Identify which cell holds the provided text, then report its [x, y] central coordinate. 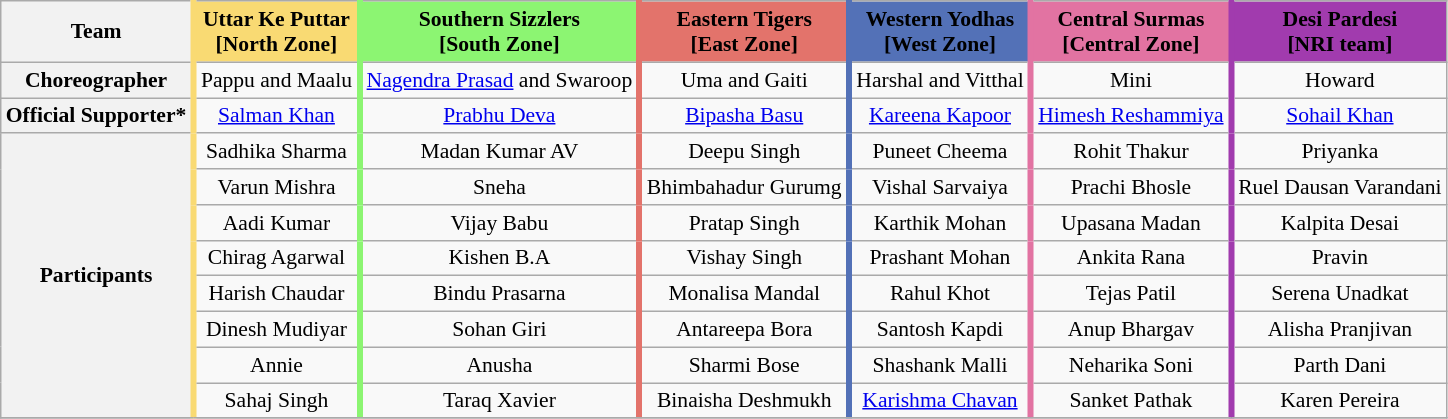
Kishen B.A [499, 258]
Bhimbahadur Gurumg [744, 187]
Serena Unadkat [1339, 294]
Neharika Soni [1131, 365]
Prachi Bhosle [1131, 187]
Kareena Kapoor [940, 116]
Ankita Rana [1131, 258]
Upasana Madan [1131, 223]
Desi Pardesi[NRI team] [1339, 32]
Sneha [499, 187]
Choreographer [98, 80]
Shashank Malli [940, 365]
Parth Dani [1339, 365]
Pratap Singh [744, 223]
Vijay Babu [499, 223]
Anusha [499, 365]
Central Surmas[Central Zone] [1131, 32]
Kalpita Desai [1339, 223]
Team [98, 32]
Howard [1339, 80]
Sadhika Sharma [277, 152]
Mini [1131, 80]
Deepu Singh [744, 152]
Antareepa Bora [744, 330]
Eastern Tigers[East Zone] [744, 32]
Salman Khan [277, 116]
Harshal and Vitthal [940, 80]
Taraq Xavier [499, 401]
Karen Pereira [1339, 401]
Puneet Cheema [940, 152]
Monalisa Mandal [744, 294]
Bipasha Basu [744, 116]
Vishal Sarvaiya [940, 187]
Varun Mishra [277, 187]
Rohit Thakur [1131, 152]
Ruel Dausan Varandani [1339, 187]
Alisha Pranjivan [1339, 330]
Prabhu Deva [499, 116]
Priyanka [1339, 152]
Vishay Singh [744, 258]
Himesh Reshammiya [1131, 116]
Rahul Khot [940, 294]
Karthik Mohan [940, 223]
Dinesh Mudiyar [277, 330]
Participants [98, 276]
Annie [277, 365]
Karishma Chavan [940, 401]
Southern Sizzlers[South Zone] [499, 32]
Harish Chaudar [277, 294]
Madan Kumar AV [499, 152]
Nagendra Prasad and Swaroop [499, 80]
Santosh Kapdi [940, 330]
Sohan Giri [499, 330]
Chirag Agarwal [277, 258]
Pappu and Maalu [277, 80]
Uttar Ke Puttar[North Zone] [277, 32]
Anup Bhargav [1131, 330]
Aadi Kumar [277, 223]
Binaisha Deshmukh [744, 401]
Western Yodhas[West Zone] [940, 32]
Bindu Prasarna [499, 294]
Official Supporter* [98, 116]
Tejas Patil [1131, 294]
Pravin [1339, 258]
Sharmi Bose [744, 365]
Sahaj Singh [277, 401]
Sanket Pathak [1131, 401]
Uma and Gaiti [744, 80]
Prashant Mohan [940, 258]
Sohail Khan [1339, 116]
